Provide the [X, Y] coordinate of the cell's center where the given text is located.  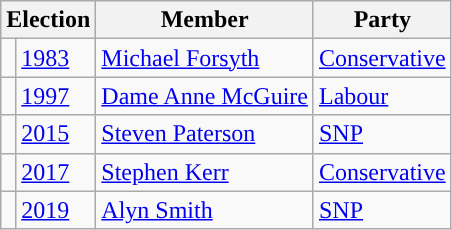
Stephen Kerr [205, 172]
Election [48, 20]
2019 [56, 210]
2015 [56, 134]
Member [205, 20]
1983 [56, 58]
Steven Paterson [205, 134]
Dame Anne McGuire [205, 96]
2017 [56, 172]
Labour [382, 96]
1997 [56, 96]
Party [382, 20]
Michael Forsyth [205, 58]
Alyn Smith [205, 210]
